Provide the (x, y) coordinate of the cell's center where the given text is located.  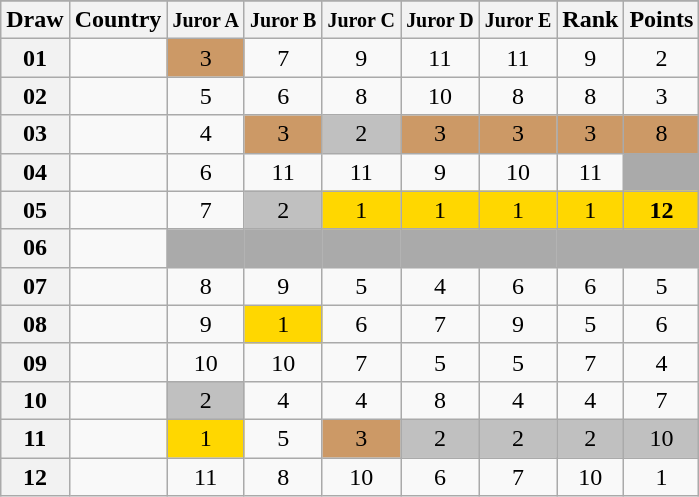
03 (35, 134)
09 (35, 362)
Rank (590, 20)
Juror B (283, 20)
Juror D (440, 20)
05 (35, 210)
Country (118, 20)
Points (662, 20)
01 (35, 58)
06 (35, 248)
Juror E (518, 20)
Juror C (362, 20)
02 (35, 96)
08 (35, 324)
07 (35, 286)
Draw (35, 20)
04 (35, 172)
Juror A (206, 20)
